Find where the given text appears and provide that cell's center as (X, Y) coordinate. 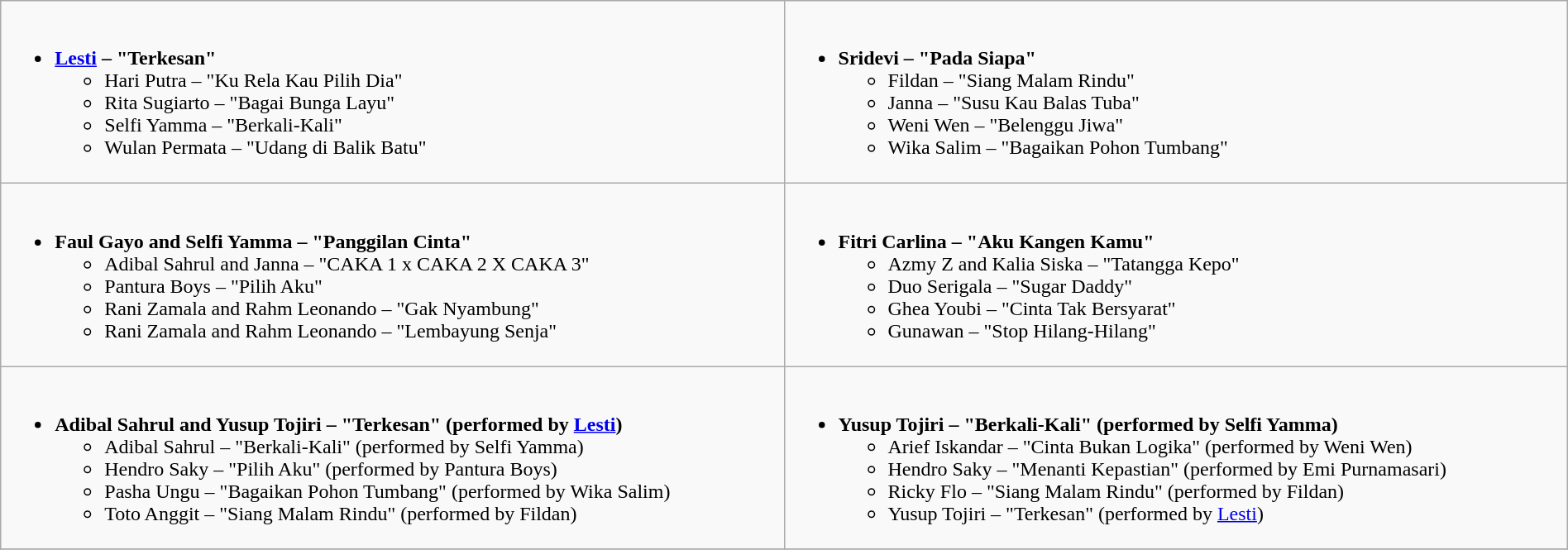
Sridevi – "Pada Siapa"Fildan – "Siang Malam Rindu"Janna – "Susu Kau Balas Tuba"Weni Wen – "Belenggu Jiwa"Wika Salim – "Bagaikan Pohon Tumbang" (1176, 93)
